Output the (x, y) coordinate of the center of the cell containing the given text.  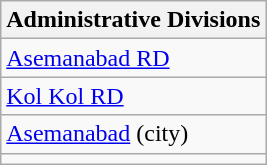
Kol Kol RD (134, 96)
Administrative Divisions (134, 20)
Asemanabad RD (134, 58)
Asemanabad (city) (134, 134)
